Identify which cell holds the provided text, then report its [X, Y] central coordinate. 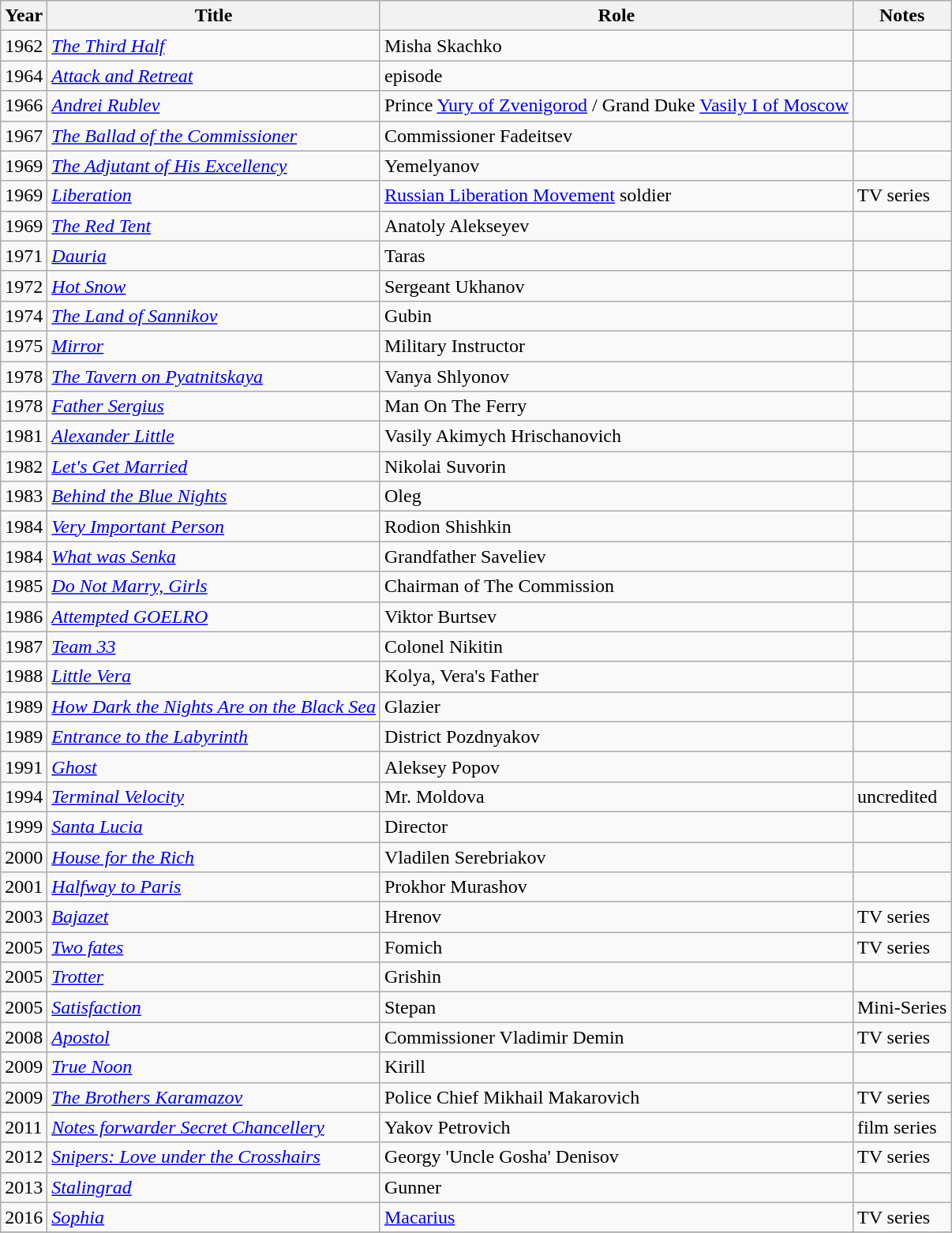
Man On The Ferry [616, 407]
Hrenov [616, 917]
Sophia [214, 1217]
Let's Get Married [214, 467]
Snipers: Love under the Crosshairs [214, 1157]
District Pozdnyakov [616, 736]
Macarius [616, 1217]
Vladilen Serebriakov [616, 856]
Military Instructor [616, 346]
Misha Skachko [616, 46]
1971 [24, 256]
2013 [24, 1187]
Alexander Little [214, 437]
Notes [901, 16]
1975 [24, 346]
1966 [24, 106]
1983 [24, 497]
Prince Yury of Zvenigorod / Grand Duke Vasily I of Moscow [616, 106]
Vasily Akimych Hrischanovich [616, 437]
Prokhor Murashov [616, 887]
Nikolai Suvorin [616, 467]
1974 [24, 316]
Attempted GOELRO [214, 616]
Georgy 'Uncle Gosha' Denisov [616, 1157]
Behind the Blue Nights [214, 497]
Satisfaction [214, 1007]
What was Senka [214, 557]
Little Vera [214, 676]
Stepan [616, 1007]
Police Chief Mikhail Makarovich [616, 1097]
Russian Liberation Movement soldier [616, 196]
Kirill [616, 1067]
House for the Rich [214, 856]
Do Not Marry, Girls [214, 587]
True Noon [214, 1067]
Viktor Burtsev [616, 616]
Role [616, 16]
1982 [24, 467]
Director [616, 826]
The Tavern on Pyatnitskaya [214, 377]
2000 [24, 856]
Yemelyanov [616, 166]
Dauria [214, 256]
Stalingrad [214, 1187]
1962 [24, 46]
Team 33 [214, 646]
1999 [24, 826]
1964 [24, 76]
Kolya, Vera's Father [616, 676]
Yakov Petrovich [616, 1127]
Commissioner Fadeitsev [616, 136]
1991 [24, 766]
Entrance to the Labyrinth [214, 736]
Andrei Rublev [214, 106]
Apostol [214, 1037]
Grandfather Saveliev [616, 557]
Glazier [616, 706]
2001 [24, 887]
Vanya Shlyonov [616, 377]
1988 [24, 676]
Anatoly Alekseyev [616, 226]
Commissioner Vladimir Demin [616, 1037]
episode [616, 76]
Chairman of The Commission [616, 587]
The Land of Sannikov [214, 316]
Father Sergius [214, 407]
film series [901, 1127]
Halfway to Paris [214, 887]
Very Important Person [214, 527]
How Dark the Nights Are on the Black Sea [214, 706]
1981 [24, 437]
2016 [24, 1217]
Mirror [214, 346]
Sergeant Ukhanov [616, 286]
Liberation [214, 196]
Fomich [616, 947]
2011 [24, 1127]
Year [24, 16]
Gubin [616, 316]
The Adjutant of His Excellency [214, 166]
The Red Tent [214, 226]
Colonel Nikitin [616, 646]
Trotter [214, 977]
Hot Snow [214, 286]
2008 [24, 1037]
Taras [616, 256]
Attack and Retreat [214, 76]
Bajazet [214, 917]
uncredited [901, 796]
1987 [24, 646]
1985 [24, 587]
Notes forwarder Secret Chancellery [214, 1127]
2012 [24, 1157]
1967 [24, 136]
Terminal Velocity [214, 796]
Two fates [214, 947]
Aleksey Popov [616, 766]
Gunner [616, 1187]
1972 [24, 286]
Grishin [616, 977]
2003 [24, 917]
The Third Half [214, 46]
Mr. Moldova [616, 796]
1986 [24, 616]
Oleg [616, 497]
Ghost [214, 766]
Rodion Shishkin [616, 527]
Mini-Series [901, 1007]
1994 [24, 796]
The Brothers Karamazov [214, 1097]
The Ballad of the Commissioner [214, 136]
Title [214, 16]
Santa Lucia [214, 826]
